Scan for the cell matching the given text and deliver its (x, y) coordinate at center. 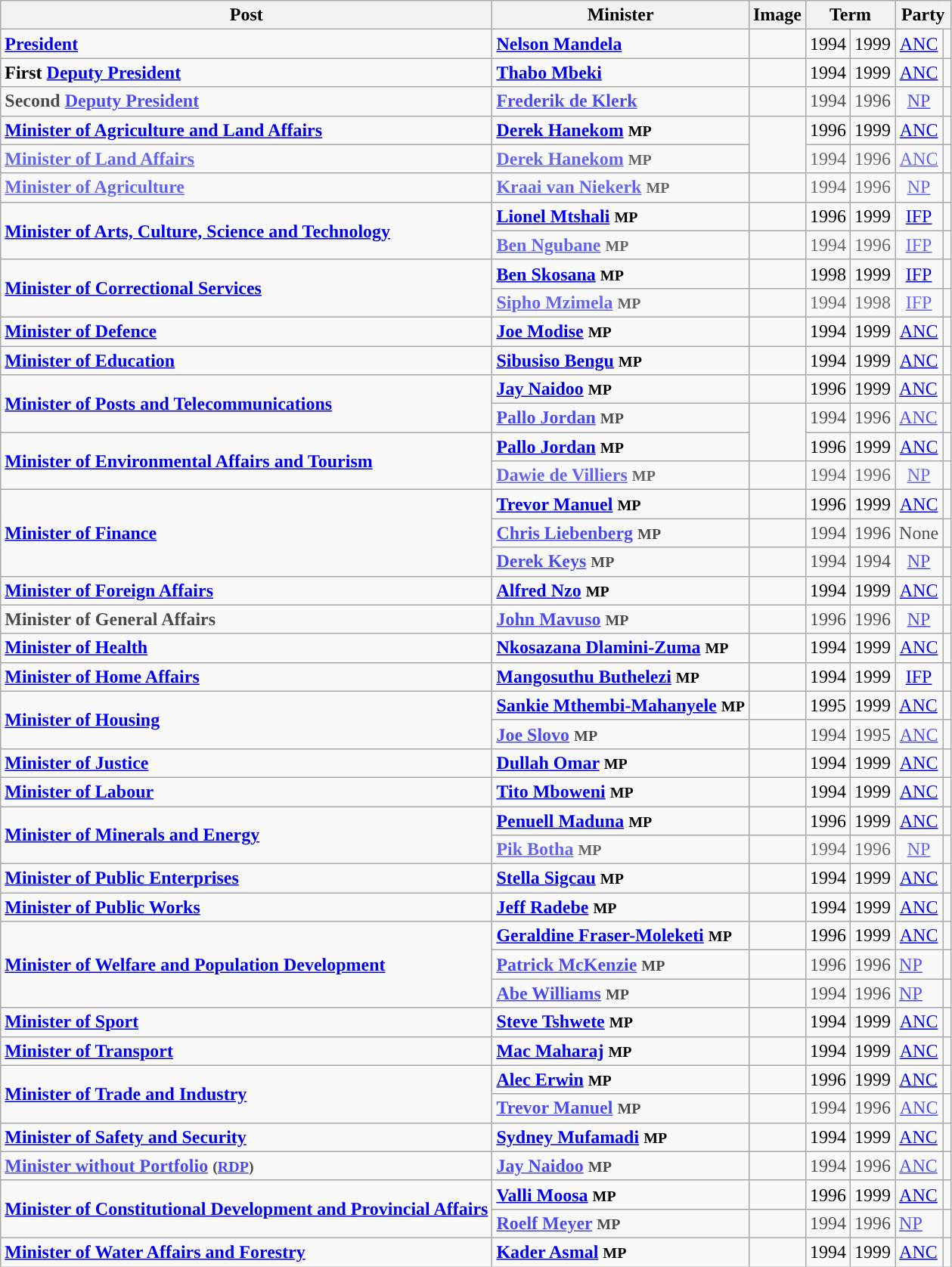
Roelf Meyer MP (620, 1223)
Minister of Constitutional Development and Provincial Affairs (247, 1209)
Mac Maharaj MP (620, 1051)
Minister of Foreign Affairs (247, 590)
Minister of Education (247, 361)
Minister of Posts and Telecommunications (247, 404)
Minister of Finance (247, 533)
Jeff Radebe MP (620, 907)
Minister of Agriculture (247, 187)
Minister of General Affairs (247, 619)
Frederik de Klerk (620, 101)
Alfred Nzo MP (620, 590)
Joe Slovo MP (620, 734)
Minister of Public Enterprises (247, 878)
Dullah Omar MP (620, 763)
Nkosazana Dlamini-Zuma MP (620, 648)
Minister of Defence (247, 331)
Joe Modise MP (620, 331)
Chris Liebenberg MP (620, 533)
Lionel Mtshali MP (620, 216)
Party (923, 15)
Stella Sigcau MP (620, 878)
Minister of Public Works (247, 907)
John Mavuso MP (620, 619)
Sydney Mufamadi MP (620, 1137)
Minister of Transport (247, 1051)
Minister of Health (247, 648)
Pik Botha MP (620, 850)
None (919, 533)
Kraai van Niekerk MP (620, 187)
Valli Moosa MP (620, 1194)
First Deputy President (247, 73)
Minister of Housing (247, 720)
Sankie Mthembi-Mahanyele MP (620, 705)
Minister without Portfolio (RDP) (247, 1166)
Minister of Minerals and Energy (247, 835)
Minister of Labour (247, 791)
Minister of Water Affairs and Forestry (247, 1252)
Mangosuthu Buthelezi MP (620, 677)
Second Deputy President (247, 101)
Minister of Justice (247, 763)
Minister of Welfare and Population Development (247, 965)
Penuell Maduna MP (620, 820)
Minister of Sport (247, 1022)
President (247, 44)
Sibusiso Bengu MP (620, 361)
Nelson Mandela (620, 44)
Geraldine Fraser-Moleketi MP (620, 936)
Minister of Safety and Security (247, 1137)
Term (850, 15)
Post (247, 15)
Image (777, 15)
Dawie de Villiers MP (620, 476)
Tito Mboweni MP (620, 791)
Steve Tshwete MP (620, 1022)
Minister (620, 15)
Minister of Home Affairs (247, 677)
Ben Skosana MP (620, 274)
Ben Ngubane MP (620, 245)
Minister of Agriculture and Land Affairs (247, 130)
Kader Asmal MP (620, 1252)
Abe Williams MP (620, 993)
Minister of Land Affairs (247, 159)
Minister of Correctional Services (247, 288)
Minister of Arts, Culture, Science and Technology (247, 231)
Minister of Environmental Affairs and Tourism (247, 461)
Minister of Trade and Industry (247, 1094)
Thabo Mbeki (620, 73)
Alec Erwin MP (620, 1080)
Derek Keys MP (620, 562)
Sipho Mzimela MP (620, 302)
Patrick McKenzie MP (620, 965)
